Find where the given text appears and provide that cell's center as [X, Y] coordinate. 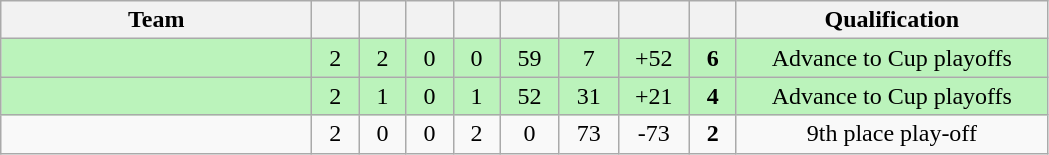
-73 [654, 134]
59 [530, 58]
+52 [654, 58]
Team [156, 20]
73 [588, 134]
Qualification [892, 20]
31 [588, 96]
4 [712, 96]
7 [588, 58]
52 [530, 96]
6 [712, 58]
9th place play-off [892, 134]
+21 [654, 96]
